From the cell containing the given text, extract its center point as (X, Y) coordinate. 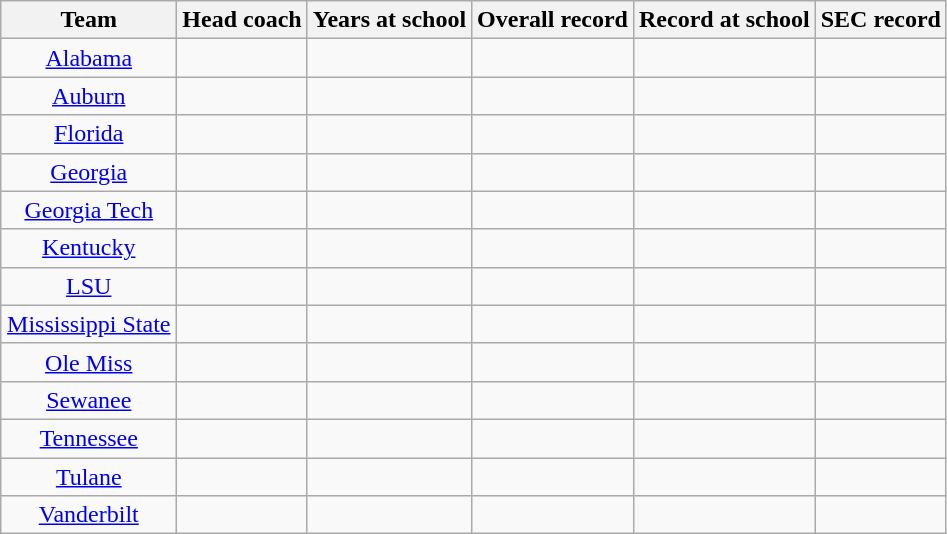
SEC record (880, 20)
Head coach (242, 20)
Overall record (553, 20)
Ole Miss (89, 362)
Auburn (89, 96)
Florida (89, 134)
Georgia (89, 172)
Years at school (389, 20)
Team (89, 20)
Record at school (724, 20)
Mississippi State (89, 324)
Tennessee (89, 438)
Sewanee (89, 400)
LSU (89, 286)
Alabama (89, 58)
Georgia Tech (89, 210)
Tulane (89, 477)
Kentucky (89, 248)
Vanderbilt (89, 515)
